Pinpoint the cell where the given text exists, returning its [X, Y] midpoint coordinate. 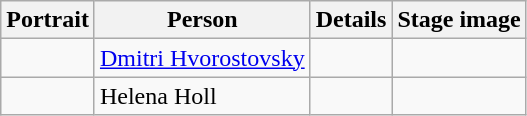
Person [202, 20]
Portrait [48, 20]
Dmitri Hvorostovsky [202, 58]
Stage image [459, 20]
Details [351, 20]
Helena Holl [202, 96]
